Return the [X, Y] coordinate for the center point of the cell that contains the specified text.  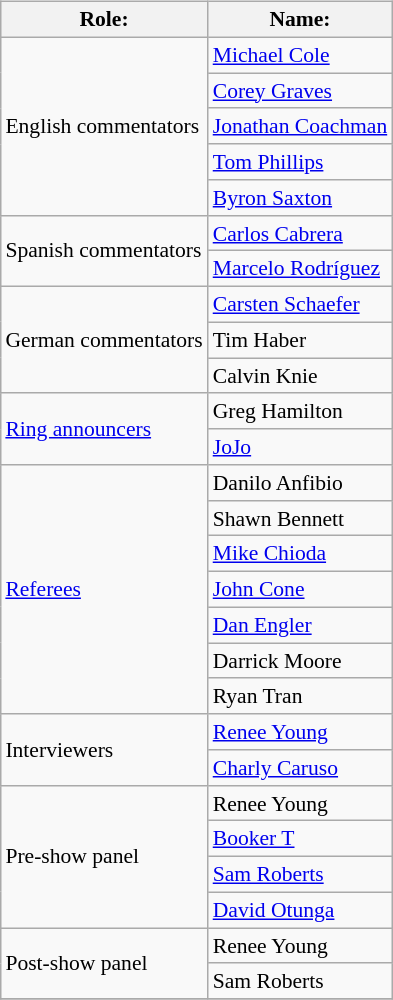
Darrick Moore [300, 661]
Carlos Cabrera [300, 233]
Ryan Tran [300, 696]
Mike Chioda [300, 554]
Jonathan Coachman [300, 126]
Byron Saxton [300, 198]
Greg Hamilton [300, 411]
Referees [104, 590]
Spanish commentators [104, 250]
Shawn Bennett [300, 518]
Michael Cole [300, 55]
Pre-show panel [104, 856]
John Cone [300, 590]
Tim Haber [300, 340]
Name: [300, 20]
Carsten Schaefer [300, 305]
Dan Engler [300, 625]
Interviewers [104, 750]
Role: [104, 20]
David Otunga [300, 910]
Charly Caruso [300, 768]
Danilo Anfibio [300, 483]
Calvin Knie [300, 376]
Booker T [300, 839]
Tom Phillips [300, 162]
Marcelo Rodríguez [300, 269]
Corey Graves [300, 91]
English commentators [104, 126]
Ring announcers [104, 428]
Post-show panel [104, 964]
JoJo [300, 447]
German commentators [104, 340]
